Search for the cell housing the specified text and yield its (X, Y) center coordinate. 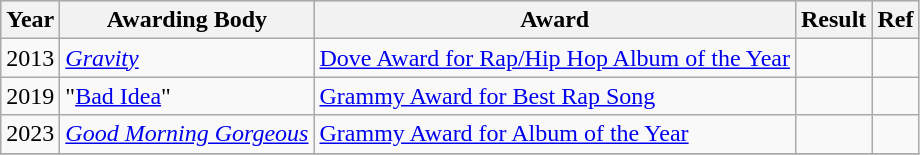
Grammy Award for Album of the Year (554, 134)
Result (833, 20)
2019 (30, 96)
2023 (30, 134)
Year (30, 20)
"Bad Idea" (187, 96)
Good Morning Gorgeous (187, 134)
Dove Award for Rap/Hip Hop Album of the Year (554, 58)
2013 (30, 58)
Gravity (187, 58)
Awarding Body (187, 20)
Award (554, 20)
Grammy Award for Best Rap Song (554, 96)
Ref (896, 20)
